Return the [X, Y] coordinate for the center point of the cell that contains the specified text.  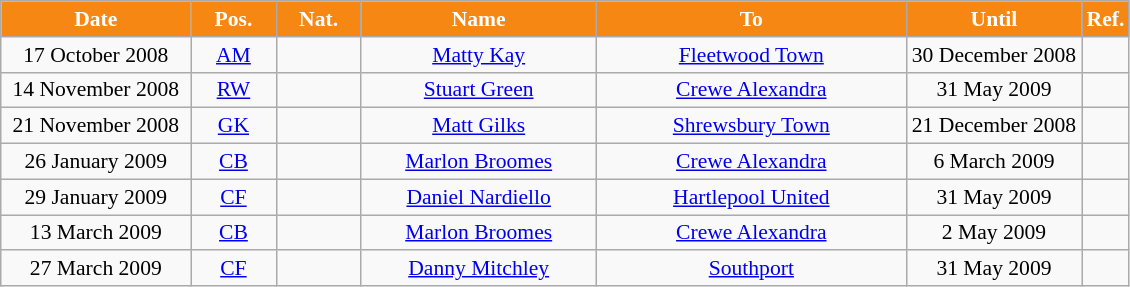
Name [478, 19]
2 May 2009 [994, 233]
Matty Kay [478, 55]
Nat. [318, 19]
Ref. [1106, 19]
Danny Mitchley [478, 269]
To [751, 19]
Hartlepool United [751, 197]
Matt Gilks [478, 126]
Daniel Nardiello [478, 197]
Until [994, 19]
GK [234, 126]
17 October 2008 [96, 55]
29 January 2009 [96, 197]
Pos. [234, 19]
RW [234, 90]
26 January 2009 [96, 162]
13 March 2009 [96, 233]
21 December 2008 [994, 126]
14 November 2008 [96, 90]
30 December 2008 [994, 55]
AM [234, 55]
21 November 2008 [96, 126]
Date [96, 19]
Shrewsbury Town [751, 126]
Fleetwood Town [751, 55]
Southport [751, 269]
Stuart Green [478, 90]
27 March 2009 [96, 269]
6 March 2009 [994, 162]
